Locate the cell with the specified text and output its [x, y] center coordinate. 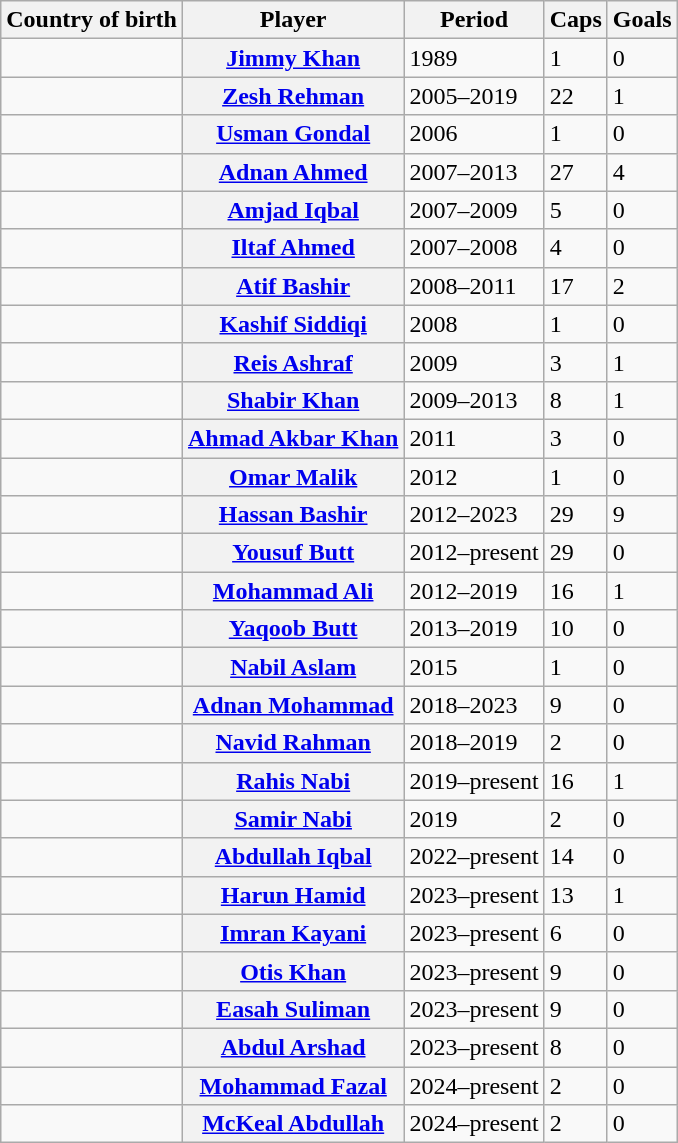
Hassan Bashir [292, 515]
2006 [474, 134]
Goals [642, 20]
Nabil Aslam [292, 667]
2019–present [474, 781]
2022–present [474, 857]
Country of birth [92, 20]
2019 [474, 819]
Atif Bashir [292, 286]
Shabir Khan [292, 400]
Zesh Rehman [292, 96]
2007–2009 [474, 210]
2015 [474, 667]
Abdul Arshad [292, 1047]
5 [576, 210]
2012–2023 [474, 515]
22 [576, 96]
Easah Suliman [292, 1009]
Harun Hamid [292, 895]
Samir Nabi [292, 819]
14 [576, 857]
6 [576, 933]
Mohammad Ali [292, 591]
Kashif Siddiqi [292, 324]
Adnan Ahmed [292, 172]
2008–2011 [474, 286]
Navid Rahman [292, 743]
2011 [474, 438]
Yousuf Butt [292, 553]
Adnan Mohammad [292, 705]
Period [474, 20]
Usman Gondal [292, 134]
2018–2019 [474, 743]
2012 [474, 477]
Omar Malik [292, 477]
Imran Kayani [292, 933]
Amjad Iqbal [292, 210]
Abdullah Iqbal [292, 857]
13 [576, 895]
Iltaf Ahmed [292, 248]
Rahis Nabi [292, 781]
Otis Khan [292, 971]
2008 [474, 324]
17 [576, 286]
Yaqoob Butt [292, 629]
2005–2019 [474, 96]
2009–2013 [474, 400]
Caps [576, 20]
2018–2023 [474, 705]
Ahmad Akbar Khan [292, 438]
2007–2013 [474, 172]
2012–2019 [474, 591]
Player [292, 20]
2007–2008 [474, 248]
Jimmy Khan [292, 58]
Mohammad Fazal [292, 1085]
27 [576, 172]
2013–2019 [474, 629]
10 [576, 629]
McKeal Abdullah [292, 1124]
2009 [474, 362]
2012–present [474, 553]
1989 [474, 58]
Reis Ashraf [292, 362]
